Scan for the cell matching the given text and deliver its (x, y) coordinate at center. 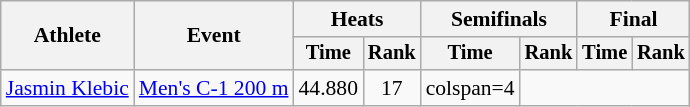
Jasmin Klebic (68, 88)
44.880 (328, 88)
17 (392, 88)
Event (214, 36)
Men's C-1 200 m (214, 88)
Heats (358, 19)
Semifinals (500, 19)
colspan=4 (470, 88)
Final (633, 19)
Athlete (68, 36)
